Find where the given text appears and provide that cell's center as [x, y] coordinate. 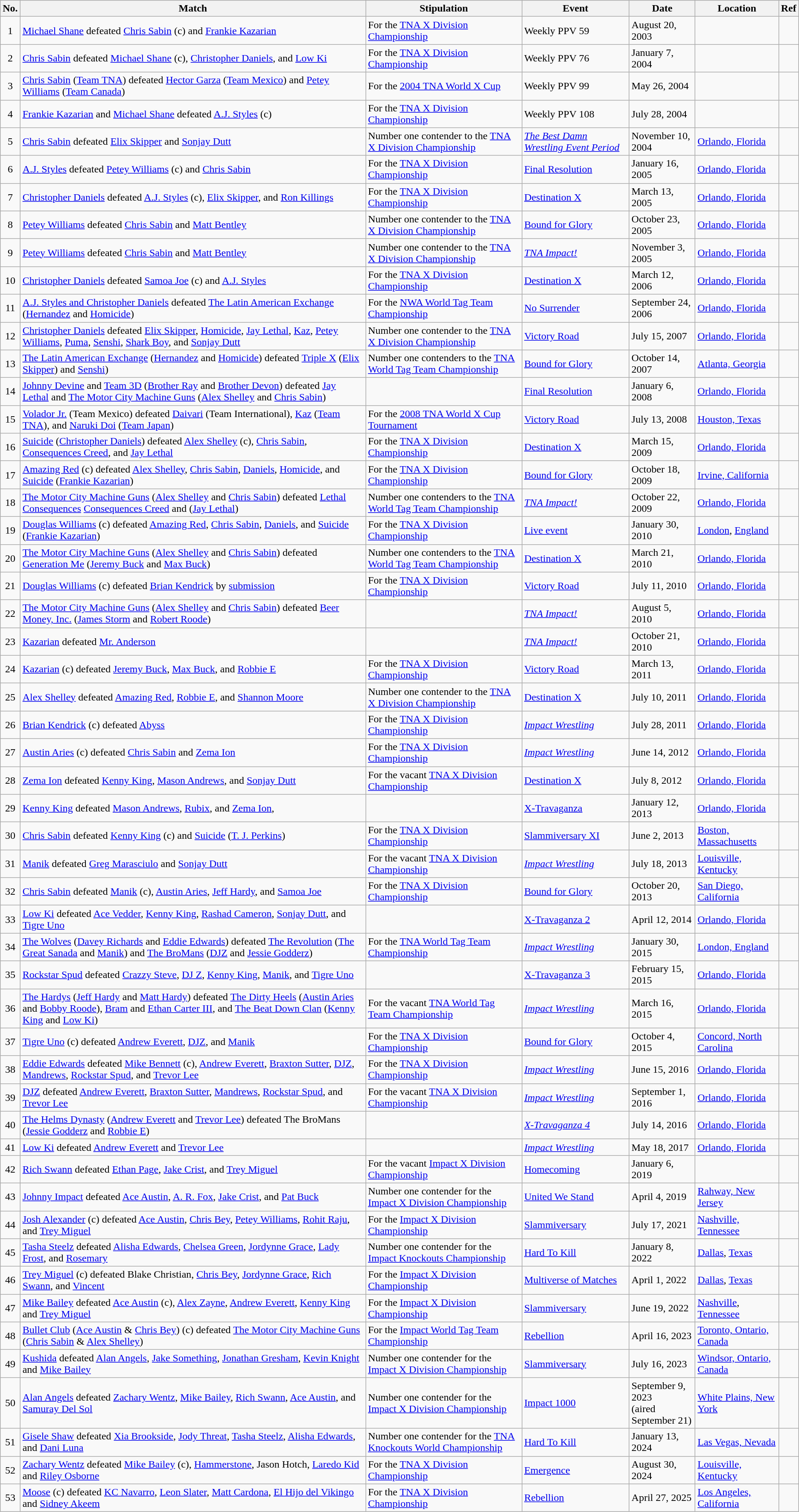
1 [10, 31]
September 24, 2006 [662, 308]
Number one contender for the Impact Knockouts Championship [444, 1252]
33 [10, 919]
DJZ defeated Andrew Everett, Braxton Sutter, Mandrews, Rockstar Spud, and Trevor Lee [193, 1097]
For the 2008 TNA World X Cup Tournament [444, 419]
June 2, 2013 [662, 836]
March 12, 2006 [662, 280]
July 10, 2011 [662, 697]
32 [10, 891]
January 30, 2010 [662, 530]
Suicide (Christopher Daniels) defeated Alex Shelley (c), Chris Sabin, Consequences Creed, and Jay Lethal [193, 447]
Multiverse of Matches [575, 1281]
April 27, 2025 [662, 1497]
A.J. Styles and Christopher Daniels defeated The Latin American Exchange (Hernandez and Homicide) [193, 308]
48 [10, 1336]
January 8, 2022 [662, 1252]
34 [10, 947]
Toronto, Ontario, Canada [737, 1336]
26 [10, 725]
Eddie Edwards defeated Mike Bennett (c), Andrew Everett, Braxton Sutter, DJZ, Mandrews, Rockstar Spud, and Trevor Lee [193, 1070]
Kushida defeated Alan Angels, Jake Something, Jonathan Gresham, Kevin Knight and Mike Bailey [193, 1363]
42 [10, 1169]
March 13, 2005 [662, 197]
April 4, 2019 [662, 1197]
11 [10, 308]
The Latin American Exchange (Hernandez and Homicide) defeated Triple X (Elix Skipper) and Senshi) [193, 364]
22 [10, 614]
Chris Sabin (Team TNA) defeated Hector Garza (Team Mexico) and Petey Williams (Team Canada) [193, 86]
Brian Kendrick (c) defeated Abyss [193, 725]
52 [10, 1470]
Alan Angels defeated Zachary Wentz, Mike Bailey, Rich Swann, Ace Austin, and Samuray Del Sol [193, 1403]
No. [10, 9]
Boston, Massachusetts [737, 836]
March 15, 2009 [662, 447]
Zema Ion defeated Kenny King, Mason Andrews, and Sonjay Dutt [193, 780]
January 7, 2004 [662, 58]
The Best Damn Wrestling Event Period [575, 142]
Alex Shelley defeated Amazing Red, Robbie E, and Shannon Moore [193, 697]
July 17, 2021 [662, 1224]
40 [10, 1125]
Trey Miguel (c) defeated Blake Christian, Chris Bey, Jordynne Grace, Rich Swann, and Vincent [193, 1281]
12 [10, 336]
Weekly PPV 99 [575, 86]
18 [10, 503]
43 [10, 1197]
June 15, 2016 [662, 1070]
Live event [575, 530]
July 14, 2016 [662, 1125]
July 8, 2012 [662, 780]
October 4, 2015 [662, 1042]
January 30, 2015 [662, 947]
Atlanta, Georgia [737, 364]
25 [10, 697]
January 12, 2013 [662, 809]
Manik defeated Greg Marasciulo and Sonjay Dutt [193, 864]
19 [10, 530]
Gisele Shaw defeated Xia Brookside, Jody Threat, Tasha Steelz, Alisha Edwards, and Dani Luna [193, 1442]
20 [10, 558]
X-Travaganza 3 [575, 975]
April 16, 2023 [662, 1336]
July 15, 2007 [662, 336]
47 [10, 1308]
14 [10, 392]
Douglas Williams (c) defeated Brian Kendrick by submission [193, 586]
30 [10, 836]
38 [10, 1070]
August 5, 2010 [662, 614]
Stipulation [444, 9]
No Surrender [575, 308]
August 30, 2024 [662, 1470]
Number one contender for the TNA Knockouts World Championship [444, 1442]
7 [10, 197]
November 3, 2005 [662, 253]
Bullet Club (Ace Austin & Chris Bey) (c) defeated The Motor City Machine Guns (Chris Sabin & Alex Shelley) [193, 1336]
July 11, 2010 [662, 586]
July 13, 2008 [662, 419]
March 16, 2015 [662, 1008]
2 [10, 58]
March 21, 2010 [662, 558]
46 [10, 1281]
July 28, 2004 [662, 114]
The Helms Dynasty (Andrew Everett and Trevor Lee) defeated The BroMans (Jessie Godderz and Robbie E) [193, 1125]
March 13, 2011 [662, 669]
Rich Swann defeated Ethan Page, Jake Crist, and Trey Miguel [193, 1169]
Chris Sabin defeated Michael Shane (c), Christopher Daniels, and Low Ki [193, 58]
Rahway, New Jersey [737, 1197]
Location [737, 9]
September 9, 2023(aired September 21) [662, 1403]
13 [10, 364]
Windsor, Ontario, Canada [737, 1363]
29 [10, 809]
31 [10, 864]
8 [10, 225]
Chris Sabin defeated Elix Skipper and Sonjay Dutt [193, 142]
X-Travaganza 4 [575, 1125]
15 [10, 419]
The Motor City Machine Guns (Alex Shelley and Chris Sabin) defeated Beer Money, Inc. (James Storm and Robert Roode) [193, 614]
Josh Alexander (c) defeated Ace Austin, Chris Bey, Petey Williams, Rohit Raju, and Trey Miguel [193, 1224]
January 13, 2024 [662, 1442]
October 14, 2007 [662, 364]
Low Ki defeated Andrew Everett and Trevor Lee [193, 1147]
Kenny King defeated Mason Andrews, Rubix, and Zema Ion, [193, 809]
July 18, 2013 [662, 864]
Chris Sabin defeated Kenny King (c) and Suicide (T. J. Perkins) [193, 836]
5 [10, 142]
The Motor City Machine Guns (Alex Shelley and Chris Sabin) defeated Lethal Consequences Consequences Creed and (Jay Lethal) [193, 503]
September 1, 2016 [662, 1097]
4 [10, 114]
53 [10, 1497]
Las Vegas, Nevada [737, 1442]
Kazarian defeated Mr. Anderson [193, 641]
Tasha Steelz defeated Alisha Edwards, Chelsea Green, Jordynne Grace, Lady Frost, and Rosemary [193, 1252]
Weekly PPV 108 [575, 114]
April 12, 2014 [662, 919]
August 20, 2003 [662, 31]
October 20, 2013 [662, 891]
41 [10, 1147]
23 [10, 641]
The Wolves (Davey Richards and Eddie Edwards) defeated The Revolution (The Great Sanada and Manik) and The BroMans (DJZ and Jessie Godderz) [193, 947]
24 [10, 669]
Ref [789, 9]
Chris Sabin defeated Manik (c), Austin Aries, Jeff Hardy, and Samoa Joe [193, 891]
Douglas Williams (c) defeated Amazing Red, Chris Sabin, Daniels, and Suicide (Frankie Kazarian) [193, 530]
35 [10, 975]
X-Travaganza 2 [575, 919]
44 [10, 1224]
Frankie Kazarian and Michael Shane defeated A.J. Styles (c) [193, 114]
Impact 1000 [575, 1403]
Johnny Impact defeated Ace Austin, A. R. Fox, Jake Crist, and Pat Buck [193, 1197]
Slammiversary XI [575, 836]
Tigre Uno (c) defeated Andrew Everett, DJZ, and Manik [193, 1042]
For the NWA World Tag Team Championship [444, 308]
May 18, 2017 [662, 1147]
June 19, 2022 [662, 1308]
28 [10, 780]
Weekly PPV 76 [575, 58]
Weekly PPV 59 [575, 31]
October 18, 2009 [662, 475]
Christopher Daniels defeated Samoa Joe (c) and A.J. Styles [193, 280]
Rockstar Spud defeated Crazzy Steve, DJ Z, Kenny King, Manik, and Tigre Uno [193, 975]
Los Angeles, California [737, 1497]
June 14, 2012 [662, 752]
6 [10, 169]
January 6, 2019 [662, 1169]
Kazarian (c) defeated Jeremy Buck, Max Buck, and Robbie E [193, 669]
Christopher Daniels defeated Elix Skipper, Homicide, Jay Lethal, Kaz, Petey Williams, Puma, Senshi, Shark Boy, and Sonjay Dutt [193, 336]
Amazing Red (c) defeated Alex Shelley, Chris Sabin, Daniels, Homicide, and Suicide (Frankie Kazarian) [193, 475]
For the vacant TNA World Tag Team Championship [444, 1008]
Match [193, 9]
Michael Shane defeated Chris Sabin (c) and Frankie Kazarian [193, 31]
For the TNA World Tag Team Championship [444, 947]
17 [10, 475]
50 [10, 1403]
July 16, 2023 [662, 1363]
Emergence [575, 1470]
Houston, Texas [737, 419]
10 [10, 280]
Event [575, 9]
United We Stand [575, 1197]
27 [10, 752]
Concord, North Carolina [737, 1042]
37 [10, 1042]
36 [10, 1008]
49 [10, 1363]
October 22, 2009 [662, 503]
Mike Bailey defeated Ace Austin (c), Alex Zayne, Andrew Everett, Kenny King and Trey Miguel [193, 1308]
January 6, 2008 [662, 392]
9 [10, 253]
Christopher Daniels defeated A.J. Styles (c), Elix Skipper, and Ron Killings [193, 197]
X-Travaganza [575, 809]
3 [10, 86]
Homecoming [575, 1169]
45 [10, 1252]
May 26, 2004 [662, 86]
For the vacant Impact X Division Championship [444, 1169]
April 1, 2022 [662, 1281]
January 16, 2005 [662, 169]
July 28, 2011 [662, 725]
For the 2004 TNA World X Cup [444, 86]
Zachary Wentz defeated Mike Bailey (c), Hammerstone, Jason Hotch, Laredo Kid and Riley Osborne [193, 1470]
San Diego, California [737, 891]
Austin Aries (c) defeated Chris Sabin and Zema Ion [193, 752]
October 23, 2005 [662, 225]
November 10, 2004 [662, 142]
Date [662, 9]
Johnny Devine and Team 3D (Brother Ray and Brother Devon) defeated Jay Lethal and The Motor City Machine Guns (Alex Shelley and Chris Sabin) [193, 392]
White Plains, New York [737, 1403]
February 15, 2015 [662, 975]
The Motor City Machine Guns (Alex Shelley and Chris Sabin) defeated Generation Me (Jeremy Buck and Max Buck) [193, 558]
October 21, 2010 [662, 641]
51 [10, 1442]
Moose (c) defeated KC Navarro, Leon Slater, Matt Cardona, El Hijo del Vikingo and Sidney Akeem [193, 1497]
Low Ki defeated Ace Vedder, Kenny King, Rashad Cameron, Sonjay Dutt, and Tigre Uno [193, 919]
A.J. Styles defeated Petey Williams (c) and Chris Sabin [193, 169]
21 [10, 586]
Irvine, California [737, 475]
39 [10, 1097]
16 [10, 447]
For the Impact World Tag Team Championship [444, 1336]
Volador Jr. (Team Mexico) defeated Daivari (Team International), Kaz (Team TNA), and Naruki Doi (Team Japan) [193, 419]
